Pinpoint the cell where the given text exists, returning its (X, Y) midpoint coordinate. 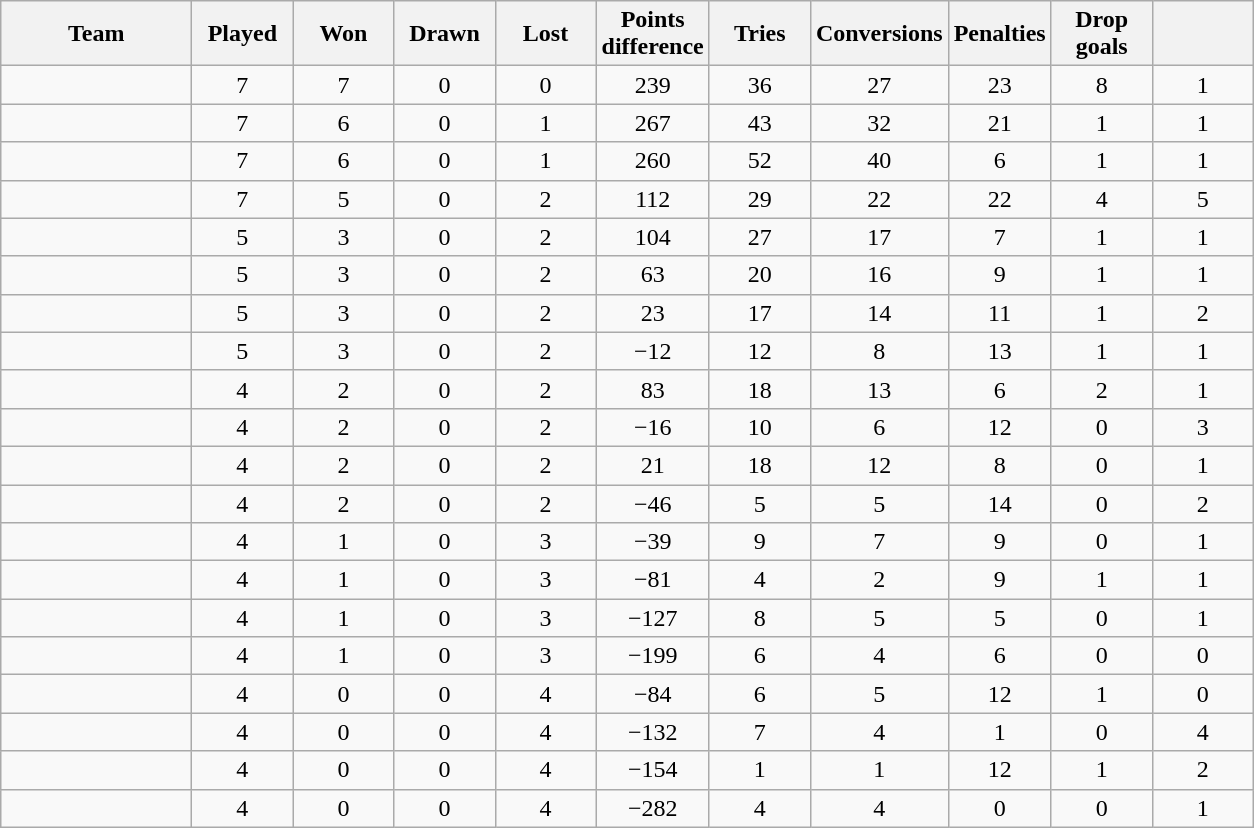
11 (1000, 313)
Drop goals (1102, 34)
52 (760, 161)
−154 (652, 770)
32 (879, 123)
36 (760, 85)
239 (652, 85)
−282 (652, 808)
Won (344, 34)
−39 (652, 542)
Tries (760, 34)
43 (760, 123)
Lost (546, 34)
112 (652, 199)
−46 (652, 503)
83 (652, 389)
10 (760, 427)
Played (242, 34)
Drawn (444, 34)
Team (96, 34)
Conversions (879, 34)
Pointsdifference (652, 34)
63 (652, 275)
260 (652, 161)
267 (652, 123)
−16 (652, 427)
−127 (652, 618)
−132 (652, 732)
Penalties (1000, 34)
−12 (652, 351)
−199 (652, 656)
29 (760, 199)
−84 (652, 694)
16 (879, 275)
40 (879, 161)
−81 (652, 580)
104 (652, 237)
20 (760, 275)
